Return (x, y) of the center of cell containing provided text 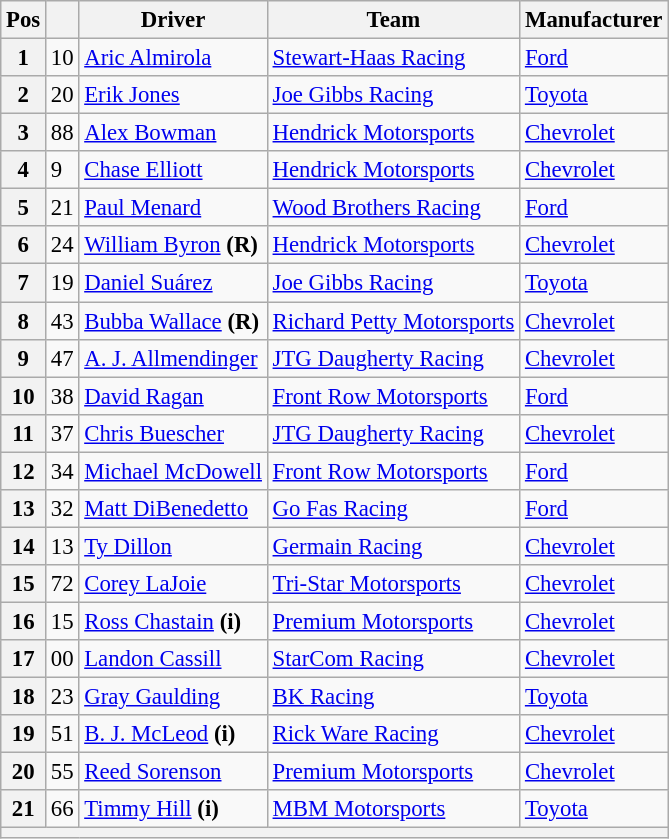
Paul Menard (173, 208)
Team (393, 20)
MBM Motorsports (393, 809)
Reed Sorenson (173, 772)
Chris Buescher (173, 433)
David Ragan (173, 396)
Timmy Hill (i) (173, 809)
Aric Almirola (173, 58)
Daniel Suárez (173, 283)
7 (24, 283)
24 (62, 245)
Corey LaJoie (173, 584)
1 (24, 58)
5 (24, 208)
Tri-Star Motorsports (393, 584)
8 (24, 321)
BK Racing (393, 697)
14 (24, 546)
Gray Gaulding (173, 697)
Richard Petty Motorsports (393, 321)
Pos (24, 20)
2 (24, 95)
47 (62, 358)
6 (24, 245)
Chase Elliott (173, 170)
B. J. McLeod (i) (173, 734)
66 (62, 809)
Matt DiBenedetto (173, 509)
A. J. Allmendinger (173, 358)
Ty Dillon (173, 546)
18 (24, 697)
Michael McDowell (173, 471)
Driver (173, 20)
43 (62, 321)
3 (24, 133)
Bubba Wallace (R) (173, 321)
11 (24, 433)
55 (62, 772)
Landon Cassill (173, 659)
4 (24, 170)
Erik Jones (173, 95)
Manufacturer (594, 20)
Stewart-Haas Racing (393, 58)
William Byron (R) (173, 245)
Wood Brothers Racing (393, 208)
Go Fas Racing (393, 509)
Rick Ware Racing (393, 734)
37 (62, 433)
38 (62, 396)
88 (62, 133)
51 (62, 734)
72 (62, 584)
Germain Racing (393, 546)
16 (24, 621)
00 (62, 659)
34 (62, 471)
32 (62, 509)
StarCom Racing (393, 659)
Alex Bowman (173, 133)
17 (24, 659)
23 (62, 697)
Ross Chastain (i) (173, 621)
12 (24, 471)
